Locate the cell with the specified text and output its [x, y] center coordinate. 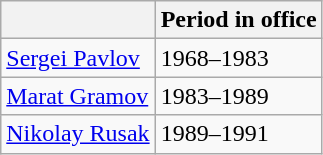
Marat Gramov [78, 96]
1968–1983 [238, 58]
1983–1989 [238, 96]
Nikolay Rusak [78, 134]
Period in office [238, 20]
Sergei Pavlov [78, 58]
1989–1991 [238, 134]
